Capture the cell that displays the provided text and extract its (x, y) central coordinate. 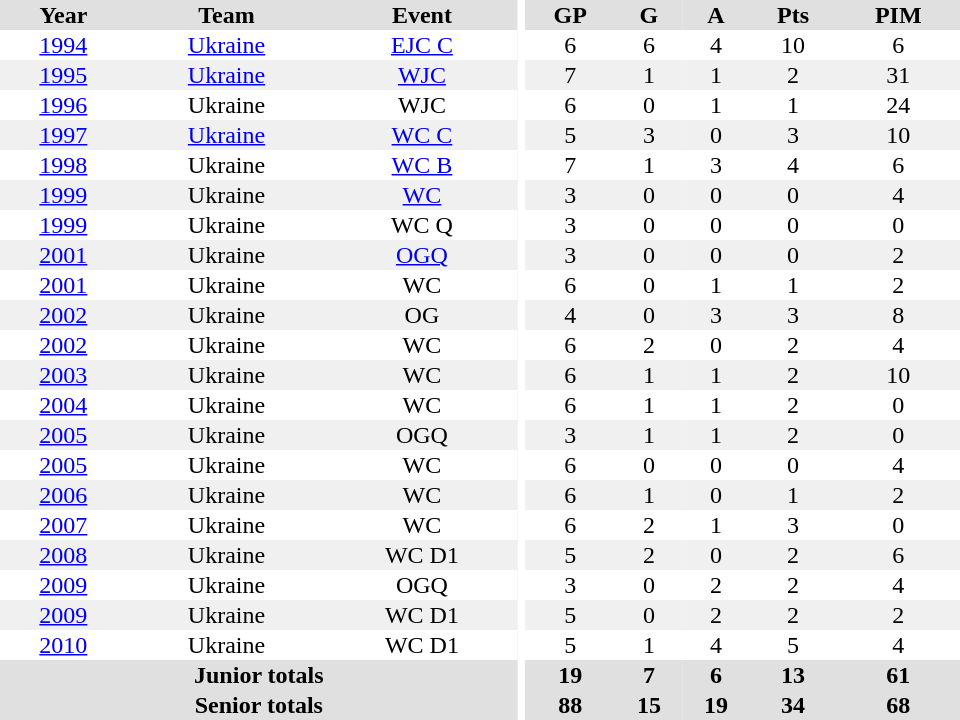
1994 (64, 45)
G (648, 15)
2004 (64, 405)
WC Q (422, 225)
1998 (64, 165)
2006 (64, 495)
24 (898, 105)
34 (794, 705)
Pts (794, 15)
Team (227, 15)
2008 (64, 555)
68 (898, 705)
1995 (64, 75)
Event (422, 15)
EJC C (422, 45)
Year (64, 15)
WC C (422, 135)
13 (794, 675)
Junior totals (259, 675)
15 (648, 705)
A (716, 15)
1997 (64, 135)
Senior totals (259, 705)
2007 (64, 525)
PIM (898, 15)
WC B (422, 165)
2010 (64, 645)
31 (898, 75)
61 (898, 675)
8 (898, 315)
88 (570, 705)
OG (422, 315)
2003 (64, 375)
1996 (64, 105)
GP (570, 15)
